Output the (x, y) coordinate of the center of the cell containing the given text.  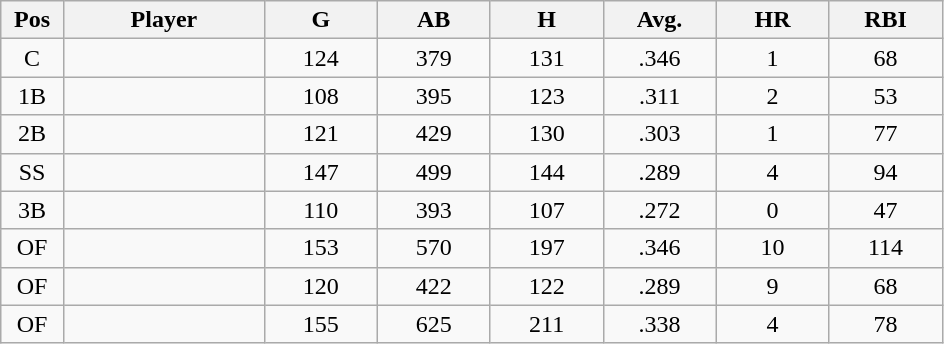
108 (320, 96)
SS (32, 172)
9 (772, 286)
HR (772, 20)
120 (320, 286)
1B (32, 96)
570 (434, 248)
499 (434, 172)
122 (546, 286)
379 (434, 58)
3B (32, 210)
2B (32, 134)
123 (546, 96)
.303 (660, 134)
Avg. (660, 20)
393 (434, 210)
H (546, 20)
47 (886, 210)
131 (546, 58)
130 (546, 134)
395 (434, 96)
78 (886, 324)
.311 (660, 96)
110 (320, 210)
10 (772, 248)
211 (546, 324)
94 (886, 172)
Pos (32, 20)
429 (434, 134)
153 (320, 248)
155 (320, 324)
53 (886, 96)
144 (546, 172)
107 (546, 210)
.272 (660, 210)
0 (772, 210)
G (320, 20)
.338 (660, 324)
124 (320, 58)
114 (886, 248)
AB (434, 20)
RBI (886, 20)
625 (434, 324)
147 (320, 172)
2 (772, 96)
77 (886, 134)
197 (546, 248)
121 (320, 134)
C (32, 58)
422 (434, 286)
Player (164, 20)
